Detect which cell encompasses the target text, then output its (x, y) center coordinate. 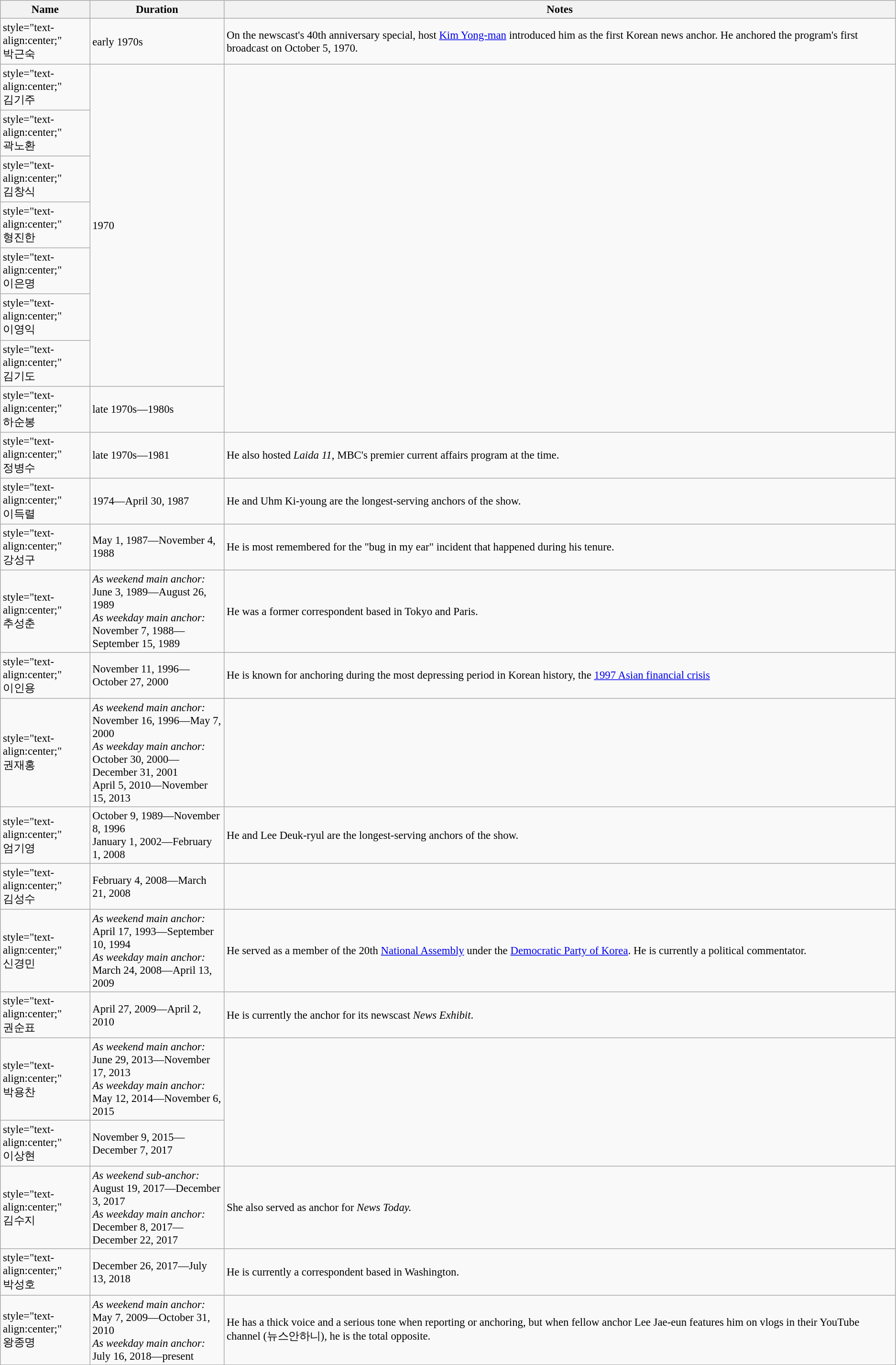
She also served as anchor for News Today. (560, 1208)
early 1970s (157, 42)
As weekend sub-anchor: August 19, 2017—December 3, 2017As weekday main anchor: December 8, 2017—December 22, 2017 (157, 1208)
He is currently a correspondent based in Washington. (560, 1272)
late 1970s—1981 (157, 455)
As weekend main anchor: April 17, 1993—September 10, 1994As weekday main anchor: March 24, 2008—April 13, 2009 (157, 951)
He is currently the anchor for its newscast News Exhibit. (560, 1015)
February 4, 2008—March 21, 2008 (157, 887)
He also hosted Laida 11, MBC's premier current affairs program at the time. (560, 455)
Name (45, 10)
He and Lee Deuk-ryul are the longest-serving anchors of the show. (560, 835)
As weekend main anchor: June 29, 2013—November 17, 2013As weekday main anchor: May 12, 2014—November 6, 2015 (157, 1079)
style="text-align:center;" 곽노환 (45, 133)
style="text-align:center;" 형진한 (45, 225)
Notes (560, 10)
He is known for anchoring during the most depressing period in Korean history, the 1997 Asian financial crisis (560, 675)
style="text-align:center;" 신경민 (45, 951)
style="text-align:center;" 김기도 (45, 363)
1974—April 30, 1987 (157, 501)
He served as a member of the 20th National Assembly under the Democratic Party of Korea. He is currently a political commentator. (560, 951)
style="text-align:center;" 정병수 (45, 455)
He is most remembered for the "bug in my ear" incident that happened during his tenure. (560, 547)
As weekend main anchor: November 16, 1996—May 7, 2000As weekday main anchor: October 30, 2000—December 31, 2001April 5, 2010—November 15, 2013 (157, 753)
style="text-align:center;" 이인용 (45, 675)
As weekend main anchor: May 7, 2009—October 31, 2010As weekday main anchor: July 16, 2018—present (157, 1330)
1970 (157, 226)
style="text-align:center;" 이은명 (45, 271)
style="text-align:center;" 박성호 (45, 1272)
style="text-align:center;" 왕종명 (45, 1330)
He was a former correspondent based in Tokyo and Paris. (560, 611)
style="text-align:center;" 박용찬 (45, 1079)
style="text-align:center;" 김기주 (45, 88)
late 1970s—1980s (157, 409)
style="text-align:center;" 강성구 (45, 547)
November 9, 2015—December 7, 2017 (157, 1144)
Duration (157, 10)
style="text-align:center;" 김수지 (45, 1208)
style="text-align:center;" 이영익 (45, 317)
style="text-align:center;" 김성수 (45, 887)
style="text-align:center;" 이상현 (45, 1144)
style="text-align:center;" 박근숙 (45, 42)
style="text-align:center;" 엄기영 (45, 835)
style="text-align:center;" 하순봉 (45, 409)
style="text-align:center;" 권순표 (45, 1015)
May 1, 1987—November 4, 1988 (157, 547)
October 9, 1989—November 8, 1996January 1, 2002—February 1, 2008 (157, 835)
November 11, 1996—October 27, 2000 (157, 675)
style="text-align:center;" 김창식 (45, 179)
December 26, 2017—July 13, 2018 (157, 1272)
style="text-align:center;" 추성춘 (45, 611)
April 27, 2009—April 2, 2010 (157, 1015)
He and Uhm Ki-young are the longest-serving anchors of the show. (560, 501)
As weekend main anchor:June 3, 1989—August 26, 1989As weekday main anchor:November 7, 1988—September 15, 1989 (157, 611)
style="text-align:center;" 이득렬 (45, 501)
style="text-align:center;" 권재홍 (45, 753)
